Pinpoint the cell where the given text exists, returning its (x, y) midpoint coordinate. 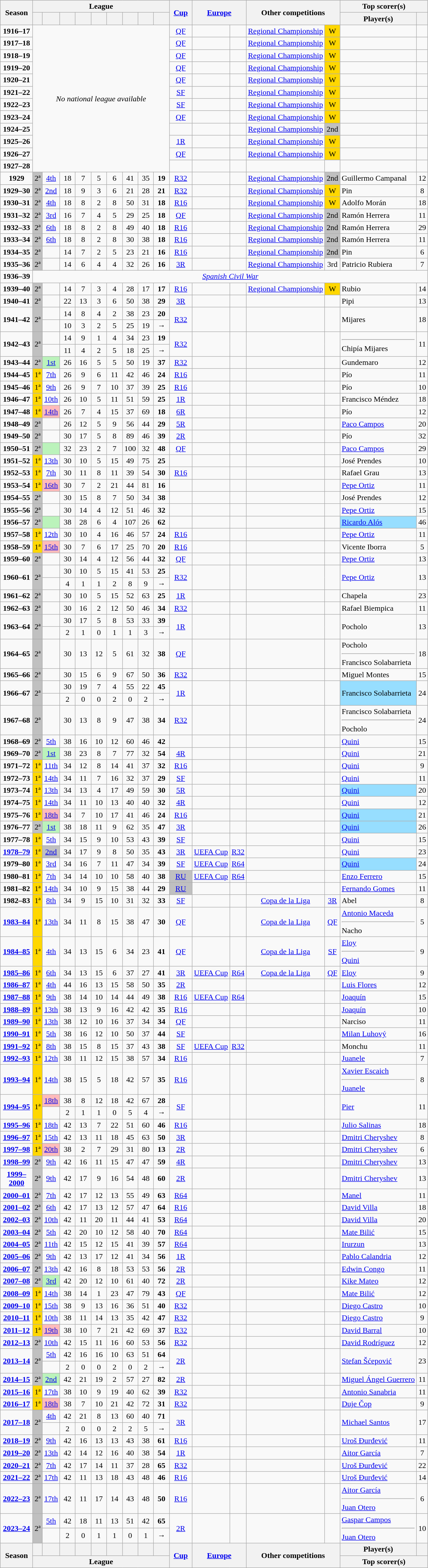
1921–22 (17, 92)
No national league available (101, 99)
1932–33 (17, 227)
2020–21 (17, 1465)
6R (180, 412)
1943–44 (17, 363)
19th (51, 1330)
79 (146, 1293)
1916–17 (17, 31)
Edwin Congo (378, 1269)
Patricio Rubiera (378, 264)
Adolfo Morán (378, 203)
1939–40 (17, 289)
2000–01 (17, 1195)
Monchu (378, 1046)
1963–64 (17, 627)
2014–15 (17, 1379)
1954–55 (17, 498)
Narciso (378, 1022)
77 (130, 753)
Irurzun (378, 1244)
1969–70 (17, 753)
1967–68 (17, 720)
1957–58 (17, 534)
1995–96 (17, 1125)
2016–17 (17, 1404)
1949–50 (17, 436)
2022–23 (17, 1499)
Duje Čop (378, 1404)
1940–41 (17, 301)
2006–07 (17, 1269)
2019–20 (17, 1453)
1959–60 (17, 559)
1997–98 (17, 1150)
Guillermo Campanal (378, 178)
2003–04 (17, 1232)
1944–45 (17, 375)
Pocholo Francisco Solabarrieta (378, 654)
1990–91 (17, 1034)
1989–90 (17, 1022)
Francisco Solabarrieta Pocholo (378, 720)
1918–19 (17, 55)
Pipi (378, 301)
2005–06 (17, 1257)
1930–31 (17, 203)
1933–34 (17, 240)
Fernando Gomes (378, 889)
2021–22 (17, 1478)
2002–03 (17, 1220)
Aitor García Juan Otero (378, 1499)
Rafael Grau (378, 473)
1968–69 (17, 741)
1961–62 (17, 596)
107 (130, 522)
1994–95 (17, 1107)
Gundemaro (378, 363)
Pier (378, 1107)
1934–35 (17, 252)
82 (162, 1379)
1924–25 (17, 129)
89 (130, 436)
1948–49 (17, 424)
Francisco Méndez (378, 399)
Luis Flores (378, 985)
1975–76 (17, 815)
2012–13 (17, 1342)
16th (51, 485)
1929–30 (17, 191)
2011–12 (17, 1330)
Chipía Mijares (378, 344)
Aitor García (378, 1453)
1992–93 (17, 1059)
1962–63 (17, 608)
David Barral (378, 1330)
1945–46 (17, 387)
1935–36 (17, 264)
Pablo Calandria (378, 1257)
1971–72 (17, 766)
1917–18 (17, 43)
1925–26 (17, 141)
2018–19 (17, 1441)
Mijares (378, 319)
1926–27 (17, 154)
1922–23 (17, 105)
81 (146, 485)
1919–20 (17, 68)
2010–11 (17, 1318)
1974–75 (17, 803)
Chapela (378, 596)
1999–2000 (17, 1178)
1958–59 (17, 547)
1951–52 (17, 461)
1946–47 (17, 399)
52 (130, 596)
Kike Mateo (378, 1281)
20th (51, 1150)
1986–87 (17, 985)
1956–57 (17, 522)
1950–51 (17, 448)
2007–08 (17, 1281)
1998–99 (17, 1162)
1978–79 (17, 852)
1988–89 (17, 1010)
Enzo Ferrero (378, 876)
Antonio Sanabria (378, 1392)
80 (146, 1150)
1920–21 (17, 80)
Julio Salinas (378, 1125)
1991–92 (17, 1046)
1941–42 (17, 319)
1955–56 (17, 510)
Francisco Solabarrieta (378, 693)
71 (162, 1416)
1936–39 (17, 276)
1952–53 (17, 473)
1972–73 (17, 778)
1929 (17, 178)
Eloy (378, 972)
1964–65 (17, 654)
2009–10 (17, 1306)
Eloy Quini (378, 951)
Juanele (378, 1059)
1965–66 (17, 675)
1923–24 (17, 117)
2013–14 (17, 1361)
2004–05 (17, 1244)
Milan Luhový (378, 1034)
1983–84 (17, 922)
1996–97 (17, 1137)
100 (130, 448)
1973–74 (17, 790)
Manel (378, 1195)
75 (146, 461)
Spanish Civil War (230, 276)
Pocholo (378, 627)
1947–48 (17, 412)
2017–18 (17, 1422)
1982–83 (17, 901)
1985–86 (17, 972)
1993–94 (17, 1080)
2001–02 (17, 1207)
1953–54 (17, 485)
David Rodríguez (378, 1342)
Rafael Biempica (378, 608)
Rubio (378, 289)
Ricardo Alós (378, 522)
1931–32 (17, 215)
1966–67 (17, 693)
1927–28 (17, 166)
1979–80 (17, 864)
1942–43 (17, 344)
Stefan Šćepović (378, 1361)
Michael Santos (378, 1422)
1977–78 (17, 839)
1984–85 (17, 951)
1981–82 (17, 889)
2023–24 (17, 1528)
1980–81 (17, 876)
Gaspar Campos Juan Otero (378, 1528)
1976–77 (17, 827)
Miguel Montes (378, 675)
Miguel Ángel Guerrero (378, 1379)
Antonio Maceda Nacho (378, 922)
Xavier Escaich Juanele (378, 1080)
1960–61 (17, 578)
2008–09 (17, 1293)
Abel (378, 901)
2015–16 (17, 1392)
1987–88 (17, 997)
Vicente Iborra (378, 547)
